Output the [x, y] coordinate of the center of the cell containing the given text.  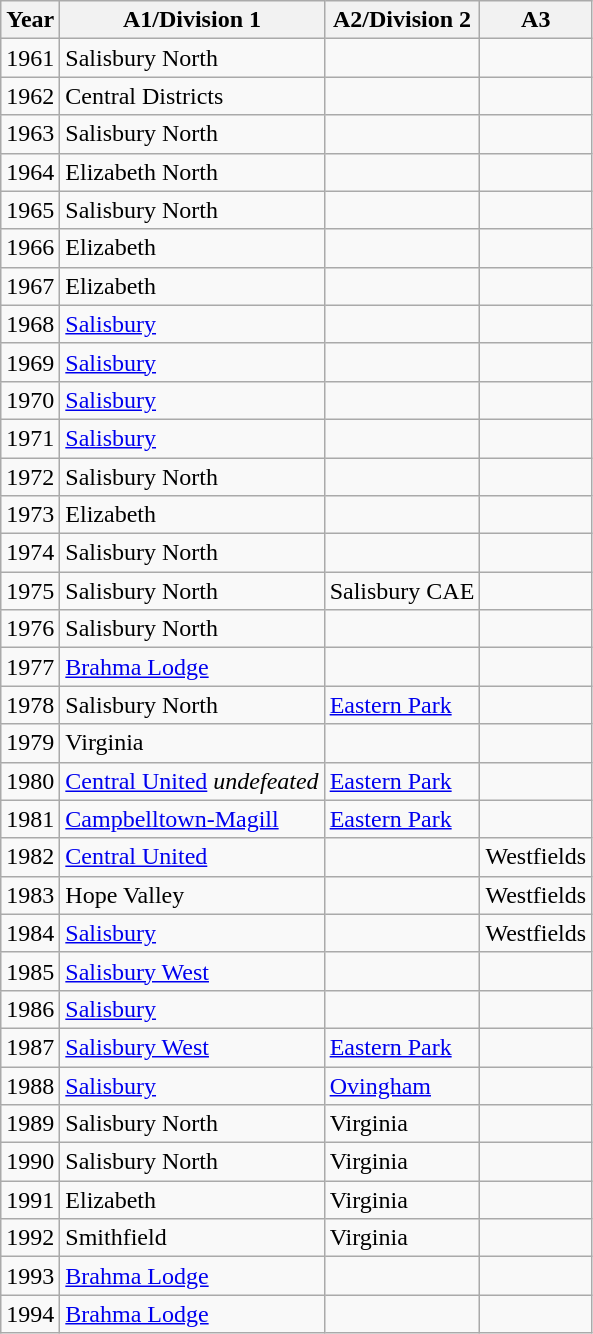
Hope Valley [192, 895]
1989 [30, 1124]
1969 [30, 362]
1961 [30, 58]
1978 [30, 705]
1963 [30, 134]
Elizabeth North [192, 172]
1992 [30, 1238]
1965 [30, 210]
1964 [30, 172]
1981 [30, 819]
Central United [192, 857]
A2/Division 2 [402, 20]
1984 [30, 933]
1977 [30, 667]
1974 [30, 553]
1973 [30, 515]
1986 [30, 1009]
Campbelltown-Magill [192, 819]
1968 [30, 324]
Central Districts [192, 96]
1982 [30, 857]
1993 [30, 1276]
Central United undefeated [192, 781]
1966 [30, 248]
1990 [30, 1162]
1962 [30, 96]
1971 [30, 438]
1991 [30, 1200]
Smithfield [192, 1238]
1970 [30, 400]
1994 [30, 1314]
1987 [30, 1047]
1975 [30, 591]
1988 [30, 1085]
1979 [30, 743]
1980 [30, 781]
1983 [30, 895]
Salisbury CAE [402, 591]
1967 [30, 286]
1976 [30, 629]
A1/Division 1 [192, 20]
Year [30, 20]
A3 [536, 20]
1985 [30, 971]
Ovingham [402, 1085]
1972 [30, 477]
